Find where the given text appears and provide that cell's center as [X, Y] coordinate. 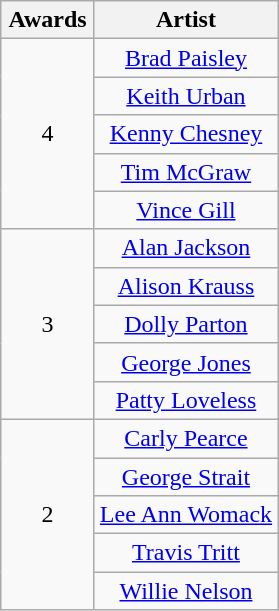
Patty Loveless [186, 400]
3 [48, 324]
Keith Urban [186, 96]
Alan Jackson [186, 248]
Vince Gill [186, 210]
George Strait [186, 477]
Awards [48, 20]
Artist [186, 20]
Alison Krauss [186, 286]
Tim McGraw [186, 172]
George Jones [186, 362]
Carly Pearce [186, 438]
Dolly Parton [186, 324]
Travis Tritt [186, 553]
Kenny Chesney [186, 134]
Brad Paisley [186, 58]
Lee Ann Womack [186, 515]
4 [48, 134]
Willie Nelson [186, 591]
2 [48, 514]
